Return (x, y) of the center of cell containing provided text 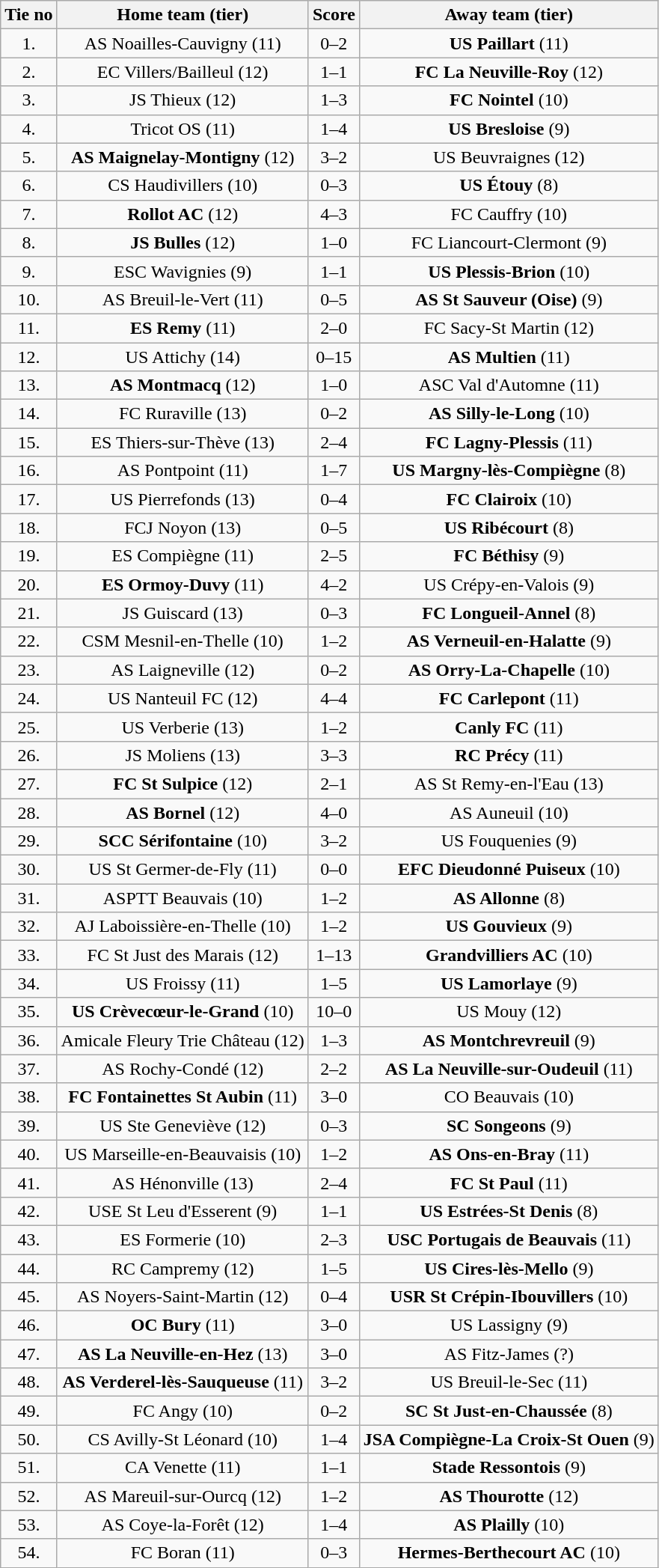
18. (28, 528)
ES Ormoy-Duvy (11) (183, 585)
FC Angy (10) (183, 1411)
ES Thiers-sur-Thève (13) (183, 442)
SC Songeons (9) (509, 1126)
AS Thourotte (12) (509, 1496)
RC Campremy (12) (183, 1269)
23. (28, 670)
Grandvilliers AC (10) (509, 955)
AS Verneuil-en-Halatte (9) (509, 641)
1–13 (334, 955)
US Nanteuil FC (12) (183, 698)
US Margny-lès-Compiègne (8) (509, 471)
AS Plailly (10) (509, 1525)
AS Verderel-lès-Sauqueuse (11) (183, 1382)
AS Laigneville (12) (183, 670)
10. (28, 299)
21. (28, 613)
AS Auneuil (10) (509, 812)
7. (28, 214)
Amicale Fleury Trie Château (12) (183, 1040)
AS Maignelay-Montigny (12) (183, 157)
US Gouvieux (9) (509, 927)
USE St Leu d'Esserent (9) (183, 1211)
US Pierrefonds (13) (183, 499)
FC Clairoix (10) (509, 499)
RC Précy (11) (509, 755)
EC Villers/Bailleul (12) (183, 72)
US Beuvraignes (12) (509, 157)
26. (28, 755)
AS Rochy-Condé (12) (183, 1069)
US Marseille-en-Beauvaisis (10) (183, 1154)
42. (28, 1211)
4–3 (334, 214)
US Estrées-St Denis (8) (509, 1211)
US Plessis-Brion (10) (509, 271)
AS Breuil-le-Vert (11) (183, 299)
US Breuil-le-Sec (11) (509, 1382)
JS Thieux (12) (183, 100)
4–4 (334, 698)
AS La Neuville-en-Hez (13) (183, 1354)
24. (28, 698)
Away team (tier) (509, 15)
AS Orry-La-Chapelle (10) (509, 670)
11. (28, 328)
FC Ruraville (13) (183, 414)
US Froissy (11) (183, 983)
AS La Neuville-sur-Oudeuil (11) (509, 1069)
FC Cauffry (10) (509, 214)
US Crèvecœur-le-Grand (10) (183, 1012)
9. (28, 271)
3–3 (334, 755)
FC St Just des Marais (12) (183, 955)
JS Guiscard (13) (183, 613)
AS Noyers-Saint-Martin (12) (183, 1297)
US St Germer-de-Fly (11) (183, 870)
CS Avilly-St Léonard (10) (183, 1439)
SC St Just-en-Chaussée (8) (509, 1411)
27. (28, 784)
SCC Sérifontaine (10) (183, 841)
USC Portugais de Beauvais (11) (509, 1239)
FC St Paul (11) (509, 1183)
3. (28, 100)
CSM Mesnil-en-Thelle (10) (183, 641)
EFC Dieudonné Puiseux (10) (509, 870)
AS Ons-en-Bray (11) (509, 1154)
48. (28, 1382)
FC Sacy-St Martin (12) (509, 328)
US Verberie (13) (183, 727)
49. (28, 1411)
29. (28, 841)
CA Venette (11) (183, 1468)
AS Allonne (8) (509, 898)
FCJ Noyon (13) (183, 528)
ES Remy (11) (183, 328)
41. (28, 1183)
15. (28, 442)
28. (28, 812)
22. (28, 641)
US Attichy (14) (183, 357)
FC Boran (11) (183, 1553)
Tricot OS (11) (183, 129)
AJ Laboissière-en-Thelle (10) (183, 927)
10–0 (334, 1012)
34. (28, 983)
0–0 (334, 870)
US Fouquenies (9) (509, 841)
FC Carlepont (11) (509, 698)
35. (28, 1012)
1–7 (334, 471)
FC Nointel (10) (509, 100)
ASPTT Beauvais (10) (183, 898)
AS Silly-le-Long (10) (509, 414)
37. (28, 1069)
ESC Wavignies (9) (183, 271)
19. (28, 556)
53. (28, 1525)
8. (28, 242)
14. (28, 414)
US Mouy (12) (509, 1012)
FC Fontainettes St Aubin (11) (183, 1097)
FC Béthisy (9) (509, 556)
Rollot AC (12) (183, 214)
31. (28, 898)
AS Hénonville (13) (183, 1183)
USR St Crépin-Ibouvillers (10) (509, 1297)
US Ribécourt (8) (509, 528)
AS Noailles-Cauvigny (11) (183, 43)
ES Formerie (10) (183, 1239)
13. (28, 385)
50. (28, 1439)
Score (334, 15)
AS Multien (11) (509, 357)
4–2 (334, 585)
51. (28, 1468)
2. (28, 72)
2–5 (334, 556)
54. (28, 1553)
AS Coye-la-Forêt (12) (183, 1525)
5. (28, 157)
JS Moliens (13) (183, 755)
43. (28, 1239)
0–15 (334, 357)
Hermes-Berthecourt AC (10) (509, 1553)
US Étouy (8) (509, 186)
2–3 (334, 1239)
2–2 (334, 1069)
CO Beauvais (10) (509, 1097)
FC Longueil-Annel (8) (509, 613)
17. (28, 499)
38. (28, 1097)
2–1 (334, 784)
Home team (tier) (183, 15)
Canly FC (11) (509, 727)
39. (28, 1126)
36. (28, 1040)
12. (28, 357)
25. (28, 727)
JS Bulles (12) (183, 242)
52. (28, 1496)
US Cires-lès-Mello (9) (509, 1269)
ES Compiègne (11) (183, 556)
AS Pontpoint (11) (183, 471)
US Lassigny (9) (509, 1326)
Stade Ressontois (9) (509, 1468)
20. (28, 585)
32. (28, 927)
46. (28, 1326)
1. (28, 43)
4. (28, 129)
AS Fitz-James (?) (509, 1354)
6. (28, 186)
AS Bornel (12) (183, 812)
OC Bury (11) (183, 1326)
40. (28, 1154)
30. (28, 870)
FC Lagny-Plessis (11) (509, 442)
47. (28, 1354)
4–0 (334, 812)
45. (28, 1297)
2–0 (334, 328)
US Lamorlaye (9) (509, 983)
AS St Remy-en-l'Eau (13) (509, 784)
FC Liancourt-Clermont (9) (509, 242)
ASC Val d'Automne (11) (509, 385)
CS Haudivillers (10) (183, 186)
44. (28, 1269)
AS St Sauveur (Oise) (9) (509, 299)
US Bresloise (9) (509, 129)
US Ste Geneviève (12) (183, 1126)
33. (28, 955)
AS Montmacq (12) (183, 385)
AS Mareuil-sur-Ourcq (12) (183, 1496)
FC La Neuville-Roy (12) (509, 72)
US Crépy-en-Valois (9) (509, 585)
US Paillart (11) (509, 43)
AS Montchrevreuil (9) (509, 1040)
Tie no (28, 15)
FC St Sulpice (12) (183, 784)
16. (28, 471)
JSA Compiègne-La Croix-St Ouen (9) (509, 1439)
